Capture the cell that displays the provided text and extract its [x, y] central coordinate. 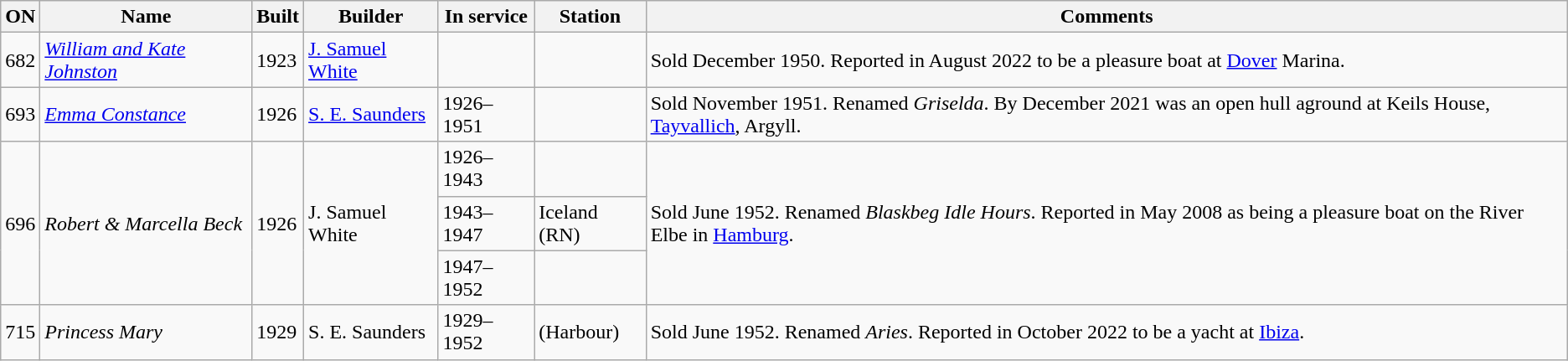
1926–1951 [486, 114]
(Harbour) [590, 332]
1947–1952 [486, 278]
1923 [278, 60]
1929–1952 [486, 332]
Comments [1106, 17]
693 [20, 114]
Name [146, 17]
Builder [371, 17]
715 [20, 332]
Sold June 1952. Renamed Blaskbeg Idle Hours. Reported in May 2008 as being a pleasure boat on the River Elbe in Hamburg. [1106, 223]
ON [20, 17]
Princess Mary [146, 332]
682 [20, 60]
1943–1947 [486, 223]
696 [20, 223]
Emma Constance [146, 114]
1926–1943 [486, 169]
Iceland (RN) [590, 223]
Sold December 1950. Reported in August 2022 to be a pleasure boat at Dover Marina. [1106, 60]
Sold June 1952. Renamed Aries. Reported in October 2022 to be a yacht at Ibiza. [1106, 332]
Station [590, 17]
Built [278, 17]
In service [486, 17]
William and Kate Johnston [146, 60]
Sold November 1951. Renamed Griselda. By December 2021 was an open hull aground at Keils House, Tayvallich, Argyll. [1106, 114]
Robert & Marcella Beck [146, 223]
1929 [278, 332]
